Return (X, Y) of the center of cell containing provided text 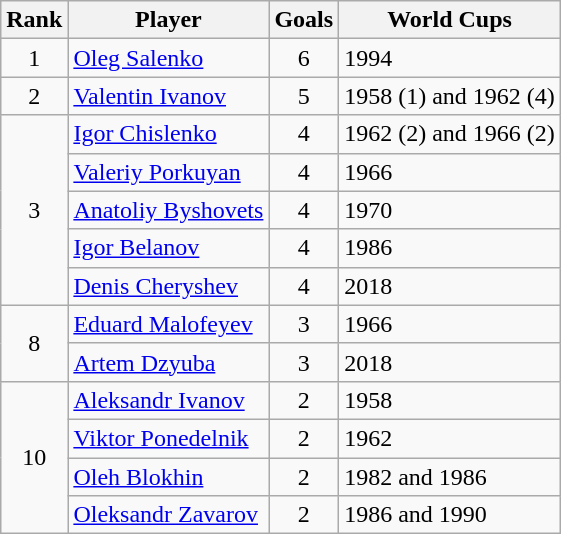
Player (168, 20)
1970 (450, 210)
Aleksandr Ivanov (168, 400)
Oleh Blokhin (168, 477)
1 (34, 58)
Eduard Malofeyev (168, 324)
1986 (450, 248)
Oleksandr Zavarov (168, 515)
Oleg Salenko (168, 58)
Valeriy Porkuyan (168, 172)
1958 (1) and 1962 (4) (450, 96)
Igor Chislenko (168, 134)
Artem Dzyuba (168, 362)
World Cups (450, 20)
Rank (34, 20)
1958 (450, 400)
1986 and 1990 (450, 515)
Goals (304, 20)
Valentin Ivanov (168, 96)
Igor Belanov (168, 248)
Viktor Ponedelnik (168, 438)
6 (304, 58)
1962 (2) and 1966 (2) (450, 134)
1982 and 1986 (450, 477)
1994 (450, 58)
Denis Cheryshev (168, 286)
Anatoliy Byshovets (168, 210)
5 (304, 96)
10 (34, 457)
8 (34, 343)
1962 (450, 438)
